Detect which cell encompasses the target text, then output its (X, Y) center coordinate. 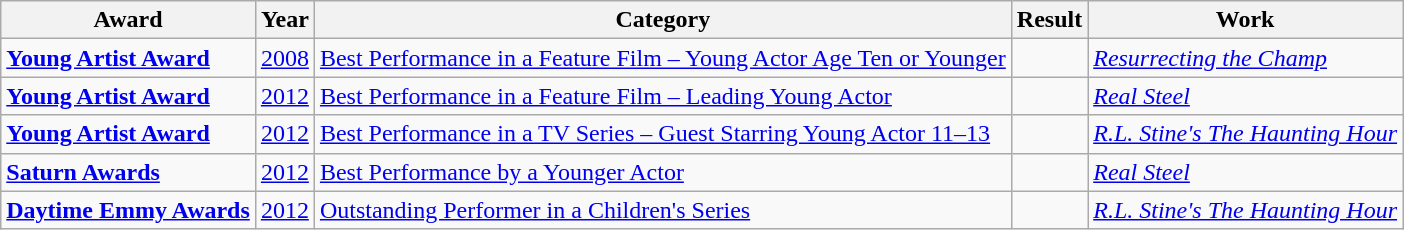
Result (1049, 20)
Award (128, 20)
Category (662, 20)
Outstanding Performer in a Children's Series (662, 210)
2008 (284, 58)
Resurrecting the Champ (1246, 58)
Saturn Awards (128, 172)
Work (1246, 20)
Best Performance in a TV Series – Guest Starring Young Actor 11–13 (662, 134)
Best Performance by a Younger Actor (662, 172)
Year (284, 20)
Best Performance in a Feature Film – Leading Young Actor (662, 96)
Daytime Emmy Awards (128, 210)
Best Performance in a Feature Film – Young Actor Age Ten or Younger (662, 58)
